Capture the cell that displays the provided text and extract its (x, y) central coordinate. 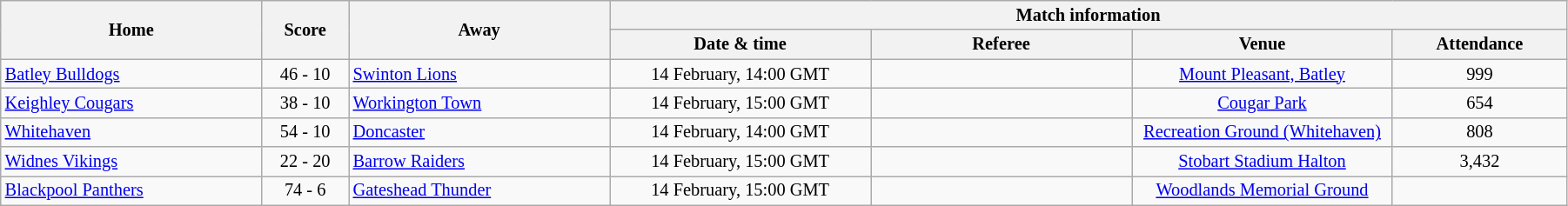
Woodlands Memorial Ground (1263, 190)
Match information (1089, 15)
808 (1479, 132)
Whitehaven (131, 132)
Keighley Cougars (131, 103)
Score (305, 30)
Away (479, 30)
3,432 (1479, 162)
22 - 20 (305, 162)
Stobart Stadium Halton (1263, 162)
Workington Town (479, 103)
Swinton Lions (479, 74)
Blackpool Panthers (131, 190)
Batley Bulldogs (131, 74)
Recreation Ground (Whitehaven) (1263, 132)
Home (131, 30)
Mount Pleasant, Batley (1263, 74)
999 (1479, 74)
Cougar Park (1263, 103)
46 - 10 (305, 74)
654 (1479, 103)
74 - 6 (305, 190)
Referee (1002, 44)
Doncaster (479, 132)
Date & time (740, 44)
Attendance (1479, 44)
Gateshead Thunder (479, 190)
54 - 10 (305, 132)
Venue (1263, 44)
Widnes Vikings (131, 162)
38 - 10 (305, 103)
Barrow Raiders (479, 162)
